Determine the (X, Y) coordinate at the center of the cell enclosing the given text.  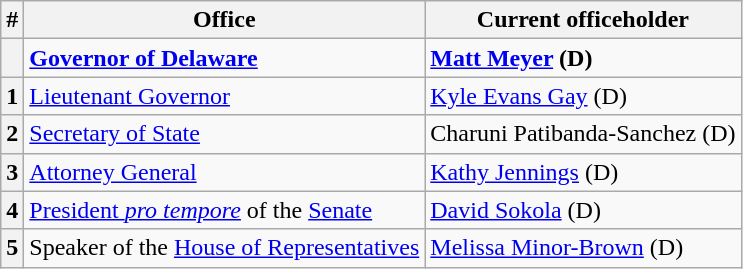
Secretary of State (224, 134)
Matt Meyer (D) (583, 58)
Speaker of the House of Representatives (224, 248)
Lieutenant Governor (224, 96)
# (12, 20)
5 (12, 248)
Governor of Delaware (224, 58)
Office (224, 20)
Melissa Minor-Brown (D) (583, 248)
4 (12, 210)
David Sokola (D) (583, 210)
Kyle Evans Gay (D) (583, 96)
Attorney General (224, 172)
3 (12, 172)
Kathy Jennings (D) (583, 172)
1 (12, 96)
Charuni Patibanda-Sanchez (D) (583, 134)
2 (12, 134)
Current officeholder (583, 20)
President pro tempore of the Senate (224, 210)
